Determine the [x, y] coordinate at the center of the cell enclosing the given text.  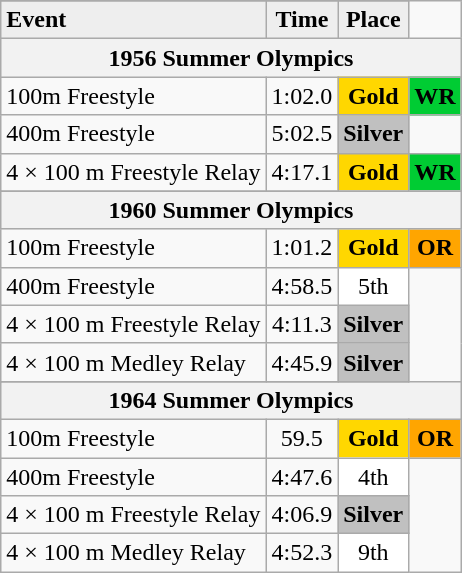
1964 Summer Olympics [231, 400]
1:01.2 [302, 248]
4:11.3 [302, 324]
5th [374, 286]
1956 Summer Olympics [231, 58]
1960 Summer Olympics [231, 210]
4th [374, 477]
59.5 [302, 438]
4:47.6 [302, 477]
4:06.9 [302, 515]
1:02.0 [302, 96]
Time [302, 20]
4:17.1 [302, 172]
9th [374, 553]
Place [374, 20]
4:58.5 [302, 286]
Event [134, 20]
4:52.3 [302, 553]
5:02.5 [302, 134]
4:45.9 [302, 362]
